Provide the [x, y] coordinate of the cell's center where the given text is located.  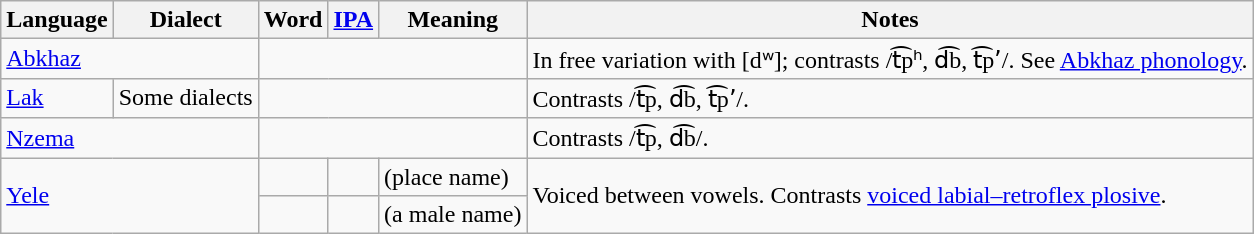
Nzema [130, 138]
Abkhaz [130, 59]
Yele [130, 196]
Lak [57, 98]
(a male name) [453, 215]
Language [57, 20]
(place name) [453, 177]
Some dialects [186, 98]
Word [293, 20]
Notes [890, 20]
Voiced between vowels. Contrasts voiced labial–retroflex plosive. [890, 196]
Dialect [186, 20]
IPA [354, 20]
Contrasts /t͡p, d͡b, t͡pʼ/. [890, 98]
Meaning [453, 20]
Contrasts /t͡p, d͡b/. [890, 138]
In free variation with [dʷ]; contrasts /t͡pʰ, d͡b, t͡pʼ/. See Abkhaz phonology. [890, 59]
